Detect which cell encompasses the target text, then output its (X, Y) center coordinate. 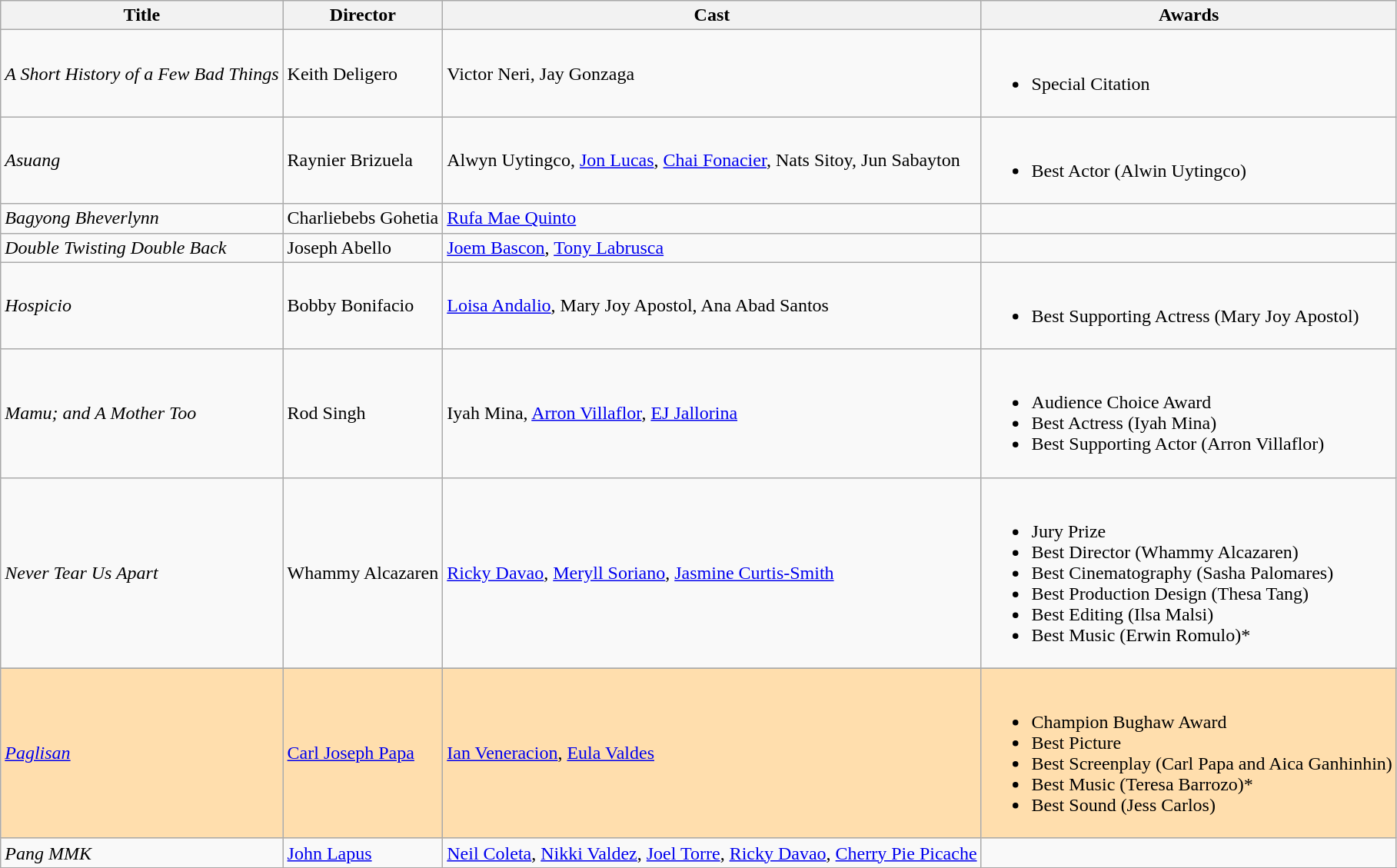
Ricky Davao, Meryll Soriano, Jasmine Curtis-Smith (712, 573)
Carl Joseph Papa (363, 753)
Charliebebs Gohetia (363, 218)
Title (141, 15)
John Lapus (363, 853)
Loisa Andalio, Mary Joy Apostol, Ana Abad Santos (712, 306)
Hospicio (141, 306)
Rod Singh (363, 414)
Asuang (141, 160)
Rufa Mae Quinto (712, 218)
Double Twisting Double Back (141, 248)
Alwyn Uytingco, Jon Lucas, Chai Fonacier, Nats Sitoy, Jun Sabayton (712, 160)
Iyah Mina, Arron Villaflor, EJ Jallorina (712, 414)
Bagyong Bheverlynn (141, 218)
Victor Neri, Jay Gonzaga (712, 74)
Audience Choice AwardBest Actress (Iyah Mina)Best Supporting Actor (Arron Villaflor) (1189, 414)
Champion Bughaw AwardBest PictureBest Screenplay (Carl Papa and Aica Ganhinhin)Best Music (Teresa Barrozo)*Best Sound (Jess Carlos) (1189, 753)
Keith Deligero (363, 74)
Special Citation (1189, 74)
Raynier Brizuela (363, 160)
Pang MMK (141, 853)
Never Tear Us Apart (141, 573)
Best Actor (Alwin Uytingco) (1189, 160)
Mamu; and A Mother Too (141, 414)
Awards (1189, 15)
Neil Coleta, Nikki Valdez, Joel Torre, Ricky Davao, Cherry Pie Picache (712, 853)
Whammy Alcazaren (363, 573)
Paglisan (141, 753)
Cast (712, 15)
A Short History of a Few Bad Things (141, 74)
Director (363, 15)
Ian Veneracion, Eula Valdes (712, 753)
Best Supporting Actress (Mary Joy Apostol) (1189, 306)
Joem Bascon, Tony Labrusca (712, 248)
Bobby Bonifacio (363, 306)
Joseph Abello (363, 248)
